Provide the [x, y] coordinate of the cell's center where the given text is located.  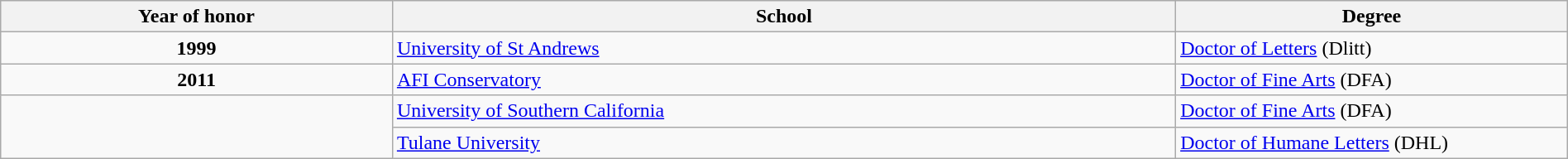
University of Southern California [784, 111]
Year of honor [197, 17]
AFI Conservatory [784, 79]
University of St Andrews [784, 48]
1999 [197, 48]
2011 [197, 79]
Degree [1372, 17]
Doctor of Humane Letters (DHL) [1372, 142]
Doctor of Letters (Dlitt) [1372, 48]
Tulane University [784, 142]
School [784, 17]
